For the text-containing cell, return its midpoint in (x, y) coordinate format. 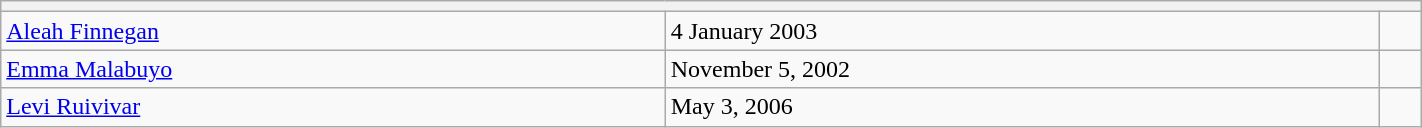
Emma Malabuyo (333, 69)
May 3, 2006 (1022, 107)
4 January 2003 (1022, 31)
November 5, 2002 (1022, 69)
Levi Ruivivar (333, 107)
Aleah Finnegan (333, 31)
